Identify which cell holds the provided text, then report its (x, y) central coordinate. 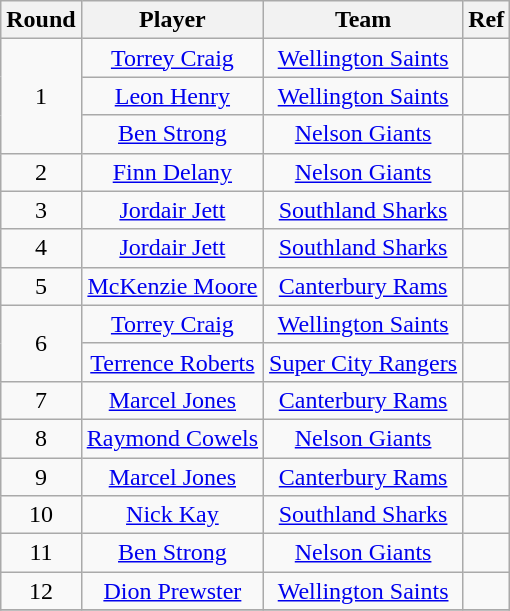
2 (41, 172)
9 (41, 477)
Player (172, 20)
Leon Henry (172, 96)
7 (41, 400)
Round (41, 20)
1 (41, 96)
4 (41, 248)
11 (41, 553)
Nick Kay (172, 515)
8 (41, 438)
3 (41, 210)
McKenzie Moore (172, 286)
5 (41, 286)
6 (41, 343)
Super City Rangers (364, 362)
Terrence Roberts (172, 362)
Finn Delany (172, 172)
Team (364, 20)
12 (41, 591)
Ref (486, 20)
Raymond Cowels (172, 438)
Dion Prewster (172, 591)
10 (41, 515)
